For the text-containing cell, return its midpoint in (x, y) coordinate format. 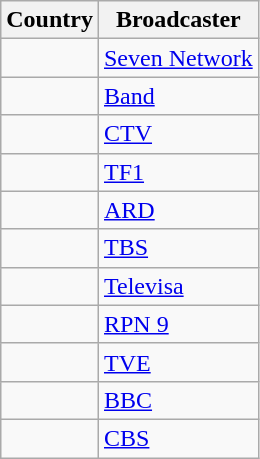
Band (178, 96)
TBS (178, 248)
CTV (178, 134)
RPN 9 (178, 324)
TF1 (178, 172)
Country (50, 20)
ARD (178, 210)
CBS (178, 438)
Seven Network (178, 58)
Broadcaster (178, 20)
Televisa (178, 286)
BBC (178, 400)
TVE (178, 362)
